Return (x, y) of the center of cell containing provided text 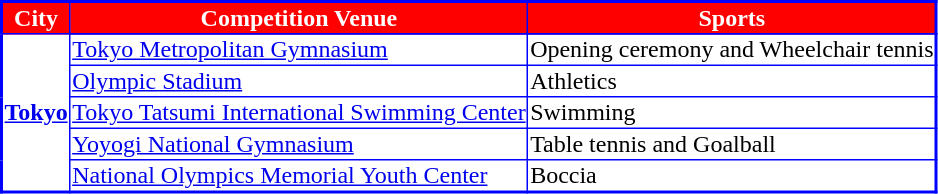
Table tennis and Goalball (732, 144)
National Olympics Memorial Youth Center (299, 176)
Tokyo (36, 113)
Athletics (732, 81)
Swimming (732, 113)
Yoyogi National Gymnasium (299, 144)
City (36, 18)
Tokyo Tatsumi International Swimming Center (299, 113)
Opening ceremony and Wheelchair tennis (732, 50)
Tokyo Metropolitan Gymnasium (299, 50)
Competition Venue (299, 18)
Boccia (732, 176)
Olympic Stadium (299, 81)
Sports (732, 18)
